Locate the cell with the specified text and output its (X, Y) center coordinate. 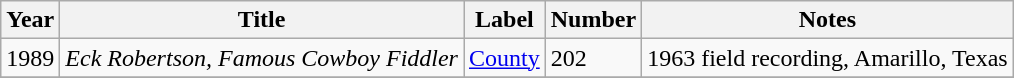
Year (30, 20)
1989 (30, 58)
County (505, 58)
Title (262, 20)
Label (505, 20)
Number (593, 20)
Notes (828, 20)
1963 field recording, Amarillo, Texas (828, 58)
202 (593, 58)
Eck Robertson, Famous Cowboy Fiddler (262, 58)
